Search for the cell housing the specified text and yield its [x, y] center coordinate. 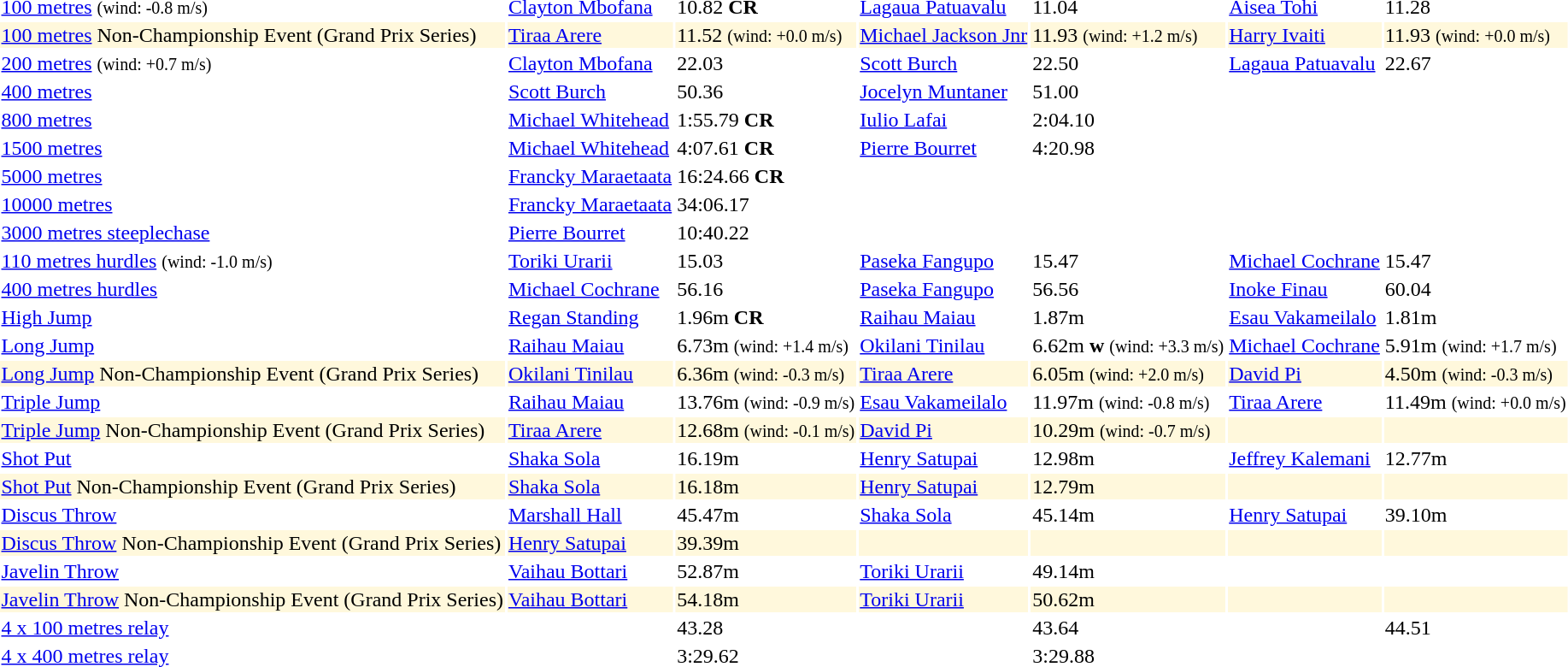
11.49m (wind: +0.0 m/s) [1475, 402]
12.77m [1475, 458]
Clayton Mbofana [590, 63]
Lagaua Patuavalu [1305, 63]
44.51 [1475, 628]
5000 metres [252, 176]
Javelin Throw [252, 571]
60.04 [1475, 289]
39.39m [766, 543]
100 metres Non-Championship Event (Grand Prix Series) [252, 35]
16.18m [766, 487]
Jocelyn Muntaner [943, 91]
22.03 [766, 63]
5.91m (wind: +1.7 m/s) [1475, 345]
16:24.66 CR [766, 176]
56.16 [766, 289]
16.19m [766, 458]
6.05m (wind: +2.0 m/s) [1128, 374]
Iulio Lafai [943, 120]
22.50 [1128, 63]
6.62m w (wind: +3.3 m/s) [1128, 345]
15.03 [766, 261]
22.67 [1475, 63]
Javelin Throw Non-Championship Event (Grand Prix Series) [252, 599]
High Jump [252, 317]
2:04.10 [1128, 120]
1.96m CR [766, 317]
Discus Throw Non-Championship Event (Grand Prix Series) [252, 543]
43.28 [766, 628]
10.29m (wind: -0.7 m/s) [1128, 430]
Inoke Finau [1305, 289]
12.98m [1128, 458]
10000 metres [252, 204]
400 metres hurdles [252, 289]
3000 metres steeplechase [252, 233]
10:40.22 [766, 233]
4.50m (wind: -0.3 m/s) [1475, 374]
110 metres hurdles (wind: -1.0 m/s) [252, 261]
6.73m (wind: +1.4 m/s) [766, 345]
6.36m (wind: -0.3 m/s) [766, 374]
800 metres [252, 120]
1.87m [1128, 317]
Jeffrey Kalemani [1305, 458]
1.81m [1475, 317]
45.47m [766, 515]
50.36 [766, 91]
Triple Jump [252, 402]
11.93 (wind: +0.0 m/s) [1475, 35]
Michael Jackson Jnr [943, 35]
Long Jump Non-Championship Event (Grand Prix Series) [252, 374]
50.62m [1128, 599]
4 x 100 metres relay [252, 628]
200 metres (wind: +0.7 m/s) [252, 63]
54.18m [766, 599]
11.52 (wind: +0.0 m/s) [766, 35]
52.87m [766, 571]
Long Jump [252, 345]
Shot Put [252, 458]
Discus Throw [252, 515]
34:06.17 [766, 204]
400 metres [252, 91]
56.56 [1128, 289]
13.76m (wind: -0.9 m/s) [766, 402]
45.14m [1128, 515]
11.97m (wind: -0.8 m/s) [1128, 402]
4:20.98 [1128, 148]
1500 metres [252, 148]
11.93 (wind: +1.2 m/s) [1128, 35]
Marshall Hall [590, 515]
Harry Ivaiti [1305, 35]
39.10m [1475, 515]
51.00 [1128, 91]
12.79m [1128, 487]
Triple Jump Non-Championship Event (Grand Prix Series) [252, 430]
4:07.61 CR [766, 148]
Shot Put Non-Championship Event (Grand Prix Series) [252, 487]
1:55.79 CR [766, 120]
49.14m [1128, 571]
43.64 [1128, 628]
Regan Standing [590, 317]
12.68m (wind: -0.1 m/s) [766, 430]
